Locate the cell with the specified text and output its (x, y) center coordinate. 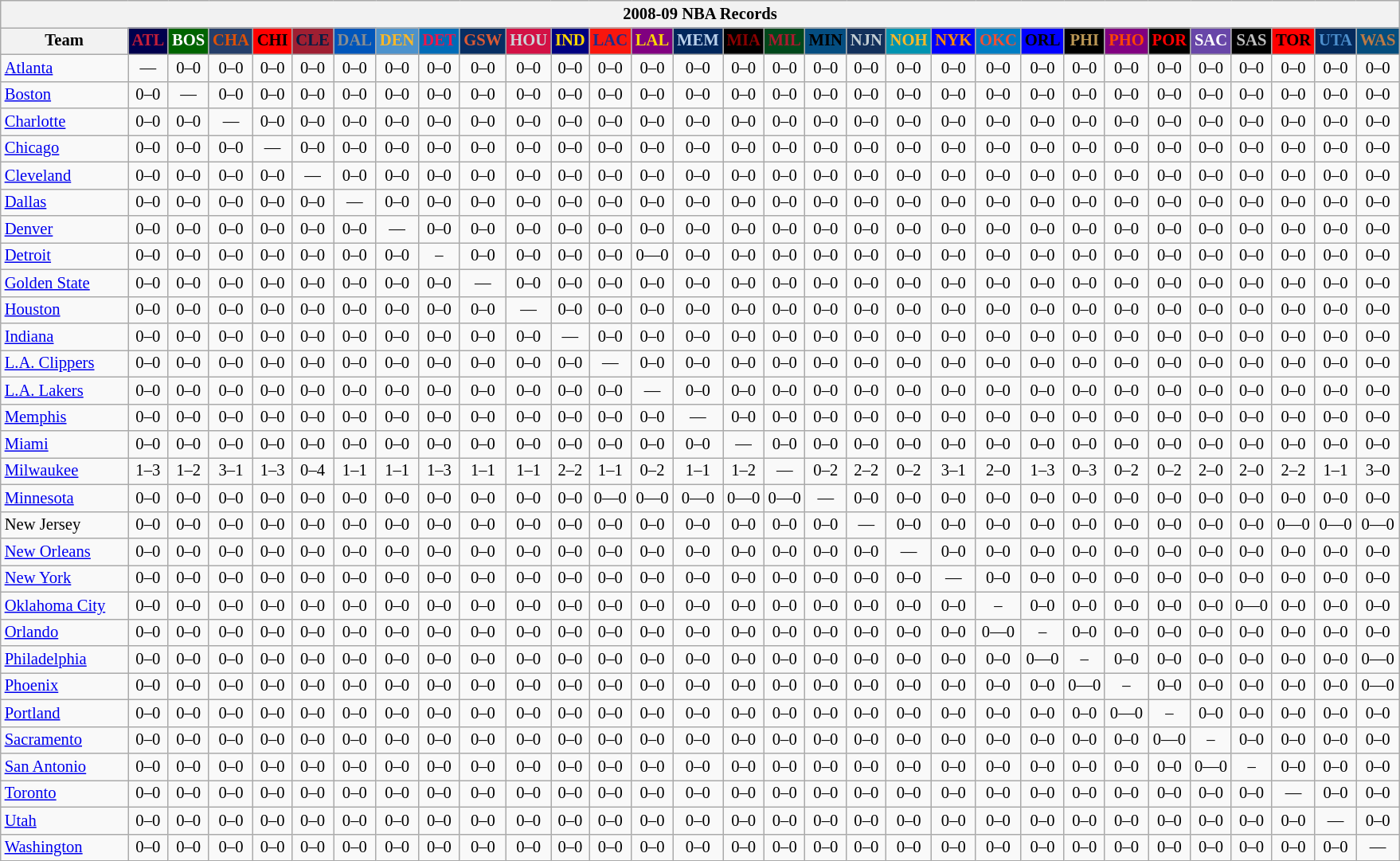
L.A. Lakers (65, 390)
HOU (529, 41)
0–3 (1085, 471)
MIL (785, 41)
Atlanta (65, 68)
Washington (65, 847)
BOS (188, 41)
Cleveland (65, 175)
OKC (999, 41)
SAS (1252, 41)
DAL (355, 41)
3–0 (1378, 471)
Detroit (65, 256)
DEN (397, 41)
Sacramento (65, 740)
Oklahoma City (65, 605)
TOR (1293, 41)
NYK (953, 41)
Chicago (65, 148)
IND (570, 41)
New York (65, 578)
Memphis (65, 417)
Charlotte (65, 122)
SAC (1210, 41)
Indiana (65, 337)
NJN (866, 41)
Dallas (65, 202)
Portland (65, 713)
MIA (744, 41)
New Jersey (65, 525)
WAS (1378, 41)
Minnesota (65, 498)
Golden State (65, 283)
LAL (652, 41)
Miami (65, 444)
PHO (1126, 41)
Philadelphia (65, 659)
Orlando (65, 632)
MIN (826, 41)
DET (439, 41)
GSW (483, 41)
LAC (610, 41)
L.A. Clippers (65, 363)
0–4 (312, 471)
UTA (1335, 41)
2008-09 NBA Records (701, 14)
San Antonio (65, 767)
MEM (698, 41)
Phoenix (65, 686)
CHI (272, 41)
Houston (65, 310)
Toronto (65, 793)
NOH (909, 41)
POR (1169, 41)
ORL (1042, 41)
PHI (1085, 41)
Boston (65, 95)
ATL (148, 41)
Utah (65, 820)
Team (65, 41)
Milwaukee (65, 471)
New Orleans (65, 552)
CLE (312, 41)
Denver (65, 229)
CHA (231, 41)
